Return (X, Y) of the center of cell containing provided text 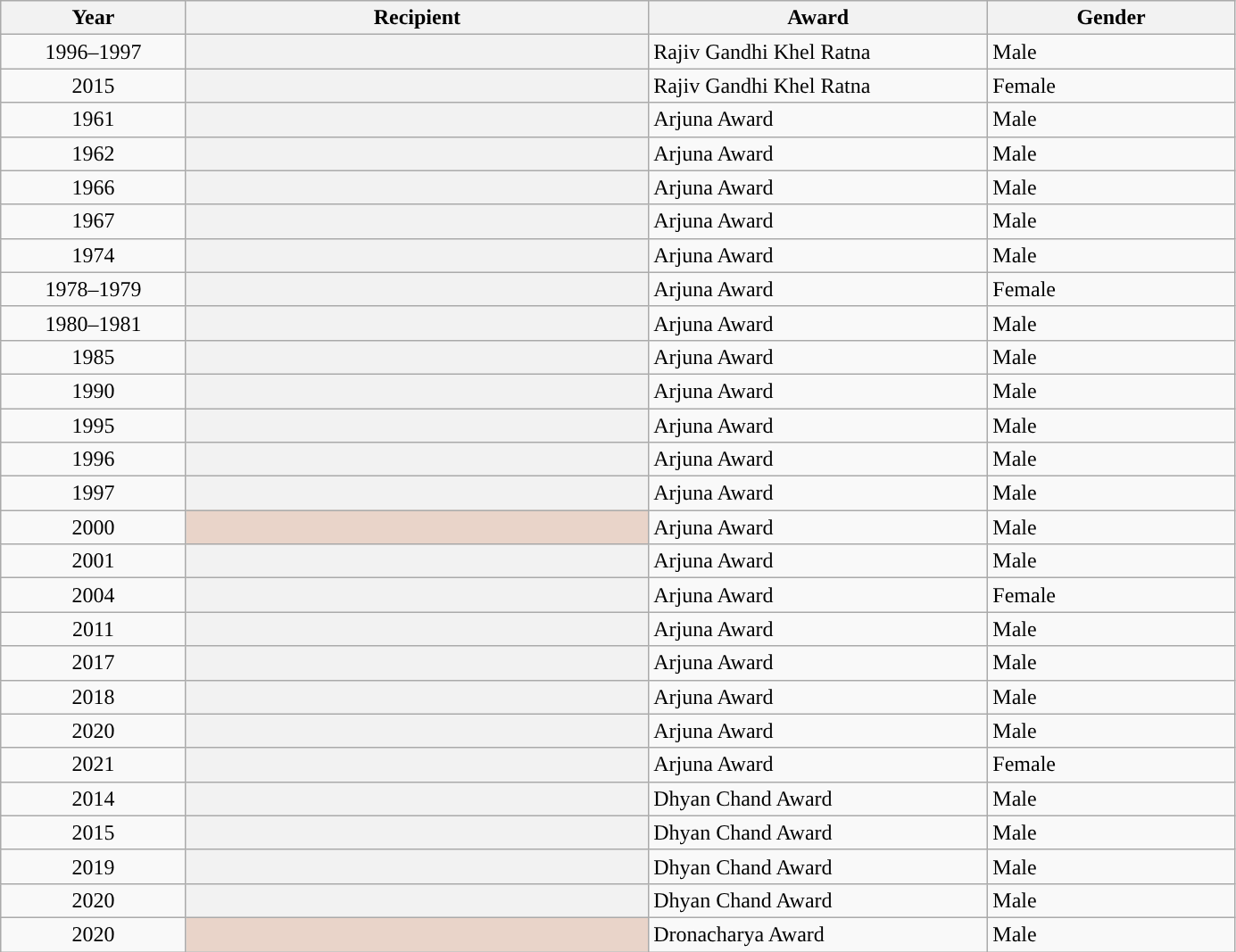
1995 (93, 426)
2018 (93, 697)
Dronacharya Award (818, 934)
1997 (93, 493)
1990 (93, 391)
Gender (1112, 18)
1962 (93, 153)
1980–1981 (93, 323)
1974 (93, 255)
1967 (93, 221)
1985 (93, 357)
1978–1979 (93, 289)
2019 (93, 866)
Recipient (417, 18)
1996 (93, 459)
2017 (93, 663)
2014 (93, 799)
1996–1997 (93, 52)
2000 (93, 527)
2011 (93, 629)
2004 (93, 595)
1966 (93, 187)
Year (93, 18)
2021 (93, 765)
Award (818, 18)
2001 (93, 561)
1961 (93, 120)
